Detect which cell encompasses the target text, then output its [X, Y] center coordinate. 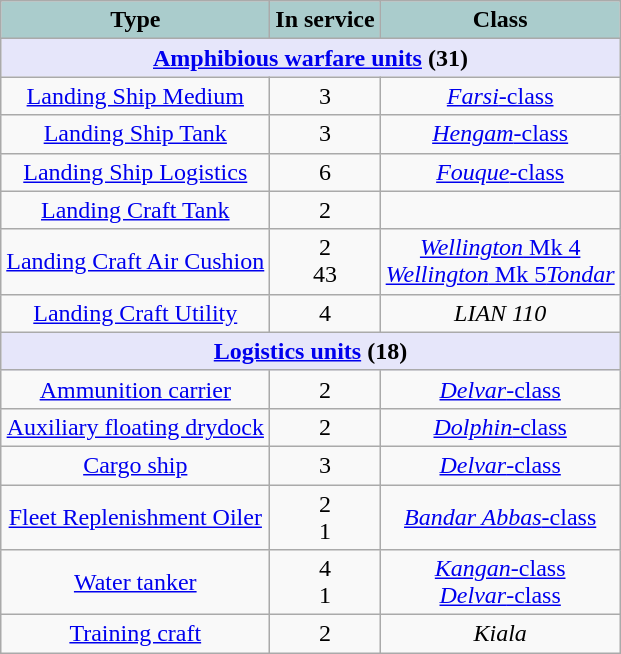
Landing Ship Tank [136, 134]
243 [325, 262]
LIAN 110 [500, 313]
Wellington Mk 4Wellington Mk 5Tondar [500, 262]
Bandar Abbas-class [500, 516]
41 [325, 582]
Cargo ship [136, 465]
Fleet Replenishment Oiler [136, 516]
Farsi-class [500, 96]
Kangan-classDelvar-class [500, 582]
Water tanker [136, 582]
Amphibious warfare units (31) [310, 58]
Landing Craft Air Cushion [136, 262]
Logistics units (18) [310, 351]
Landing Craft Tank [136, 210]
Class [500, 20]
Fouque-class [500, 172]
Kiala [500, 634]
Landing Ship Logistics [136, 172]
Landing Ship Medium [136, 96]
Type [136, 20]
Ammunition carrier [136, 389]
Hengam-class [500, 134]
Landing Craft Utility [136, 313]
Dolphin-class [500, 427]
4 [325, 313]
Auxiliary floating drydock [136, 427]
Training craft [136, 634]
6 [325, 172]
21 [325, 516]
In service [325, 20]
